From the cell containing the given text, extract its center point as [x, y] coordinate. 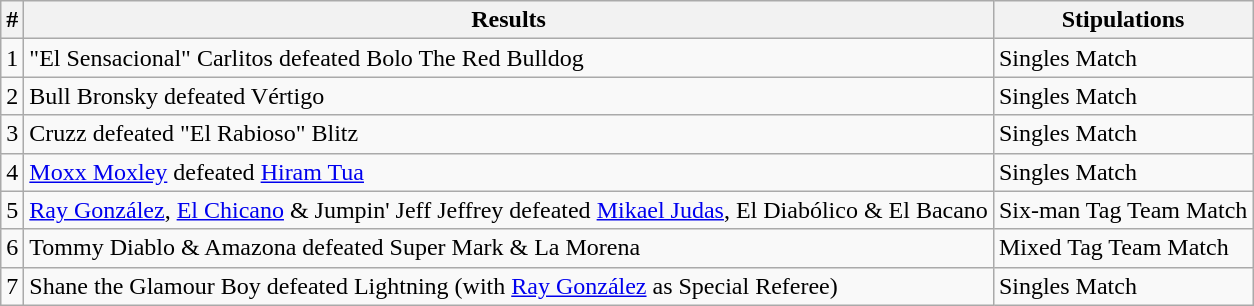
Tommy Diablo & Amazona defeated Super Mark & La Morena [509, 248]
Stipulations [1122, 20]
Ray González, El Chicano & Jumpin' Jeff Jeffrey defeated Mikael Judas, El Diabólico & El Bacano [509, 210]
Results [509, 20]
Cruzz defeated "El Rabioso" Blitz [509, 134]
4 [12, 172]
6 [12, 248]
Moxx Moxley defeated Hiram Tua [509, 172]
2 [12, 96]
Six-man Tag Team Match [1122, 210]
5 [12, 210]
Bull Bronsky defeated Vértigo [509, 96]
"El Sensacional" Carlitos defeated Bolo The Red Bulldog [509, 58]
# [12, 20]
1 [12, 58]
7 [12, 286]
Mixed Tag Team Match [1122, 248]
Shane the Glamour Boy defeated Lightning (with Ray González as Special Referee) [509, 286]
3 [12, 134]
